Find where the given text appears and provide that cell's center as (X, Y) coordinate. 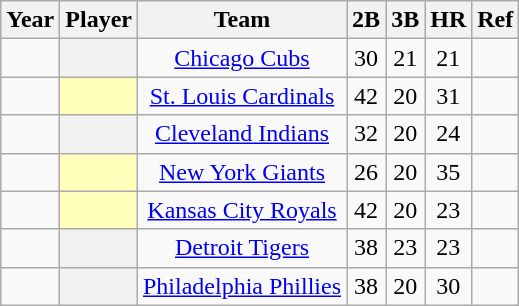
24 (448, 134)
Team (242, 20)
35 (448, 172)
Player (99, 20)
Cleveland Indians (242, 134)
Kansas City Royals (242, 210)
New York Giants (242, 172)
Detroit Tigers (242, 248)
Chicago Cubs (242, 58)
26 (366, 172)
Year (30, 20)
31 (448, 96)
2B (366, 20)
HR (448, 20)
St. Louis Cardinals (242, 96)
Philadelphia Phillies (242, 286)
3B (406, 20)
Ref (496, 20)
32 (366, 134)
